Extract the (x, y) coordinate from the center of the cell holding the provided text.  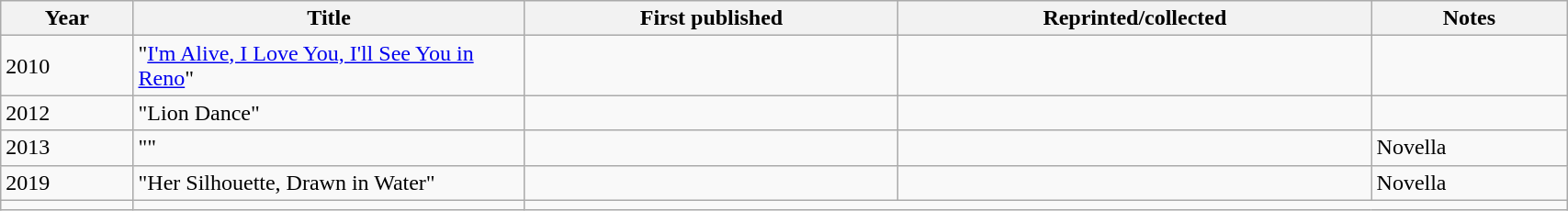
2019 (67, 183)
"Lion Dance" (329, 113)
Year (67, 18)
Notes (1470, 18)
2013 (67, 148)
2012 (67, 113)
"" (329, 148)
First published (711, 18)
"Her Silhouette, Drawn in Water" (329, 183)
Reprinted/collected (1135, 18)
Title (329, 18)
"I'm Alive, I Love You, I'll See You in Reno" (329, 66)
2010 (67, 66)
